Return the [X, Y] coordinate for the center point of the cell that contains the specified text.  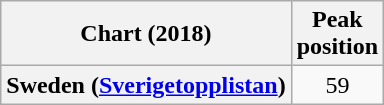
59 [337, 85]
Peakposition [337, 34]
Sweden (Sverigetopplistan) [146, 85]
Chart (2018) [146, 34]
